Output the (X, Y) coordinate of the center of the cell containing the given text.  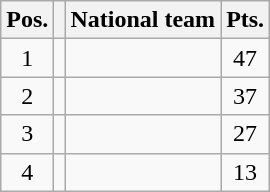
27 (246, 134)
37 (246, 96)
1 (28, 58)
Pts. (246, 20)
National team (143, 20)
3 (28, 134)
4 (28, 172)
13 (246, 172)
47 (246, 58)
Pos. (28, 20)
2 (28, 96)
